Search for the cell housing the specified text and yield its (X, Y) center coordinate. 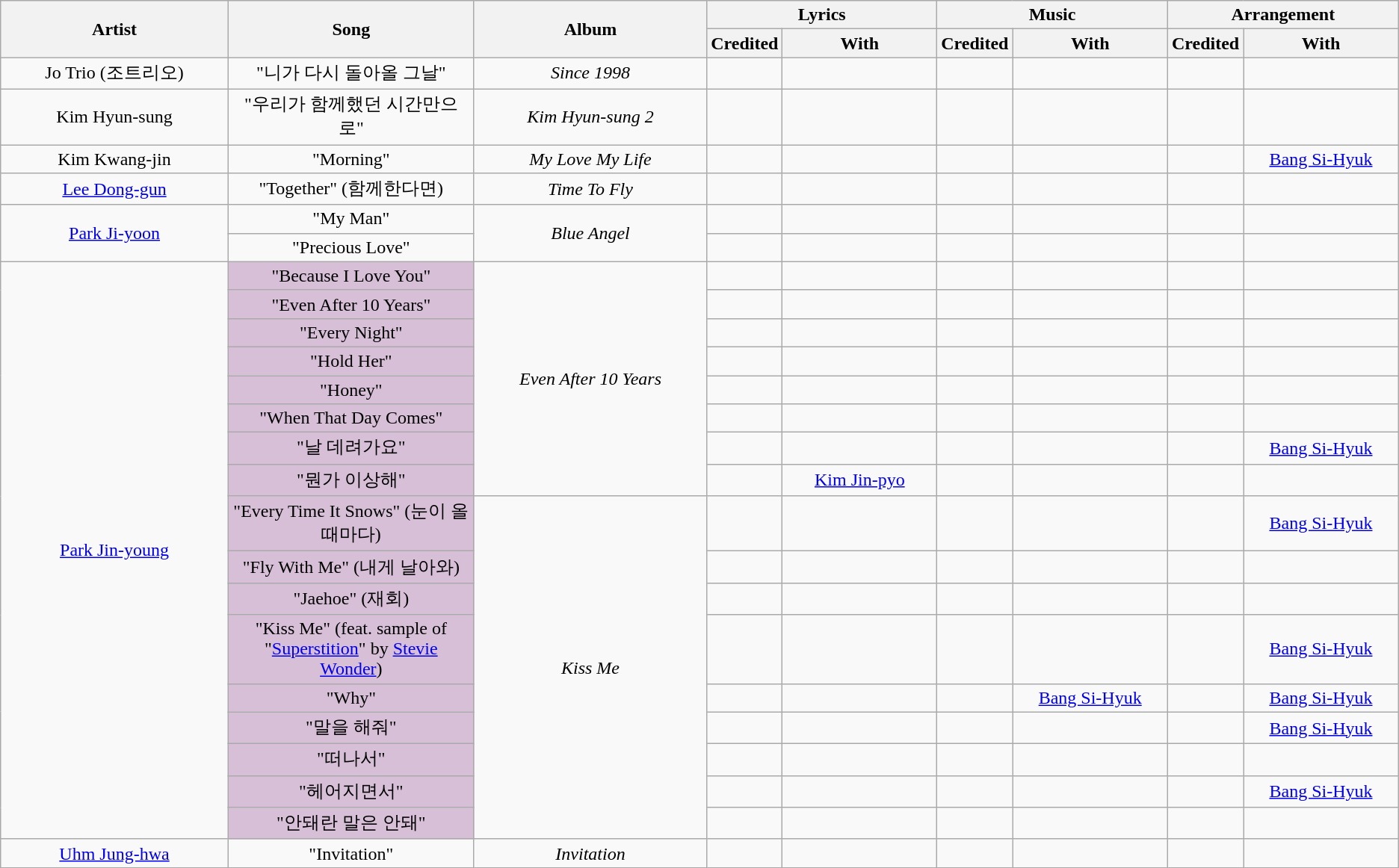
Blue Angel (590, 233)
"Invitation" (351, 853)
"헤어지면서" (351, 792)
Uhm Jung-hwa (115, 853)
Time To Fly (590, 190)
Lee Dong-gun (115, 190)
"Because I Love You" (351, 276)
"Kiss Me" (feat. sample of "Superstition" by Stevie Wonder) (351, 649)
"Jaehoe" (재회) (351, 599)
"뭔가 이상해" (351, 480)
"말을 해줘" (351, 728)
Artist (115, 29)
"Morning" (351, 159)
Jo Trio (조트리오) (115, 73)
"떠나서" (351, 760)
"When That Day Comes" (351, 418)
Invitation (590, 853)
"날 데려가요" (351, 448)
Song (351, 29)
Park Jin-young (115, 550)
Since 1998 (590, 73)
Kim Jin-pyo (859, 480)
My Love My Life (590, 159)
"Fly With Me" (내게 날아와) (351, 568)
Even After 10 Years (590, 379)
Kim Kwang-jin (115, 159)
"My Man" (351, 219)
"우리가 함께했던 시간만으로" (351, 117)
"Together" (함께한다면) (351, 190)
"Even After 10 Years" (351, 304)
Music (1052, 15)
Kim Hyun-sung 2 (590, 117)
Lyrics (822, 15)
Kiss Me (590, 668)
"Hold Her" (351, 361)
"니가 다시 돌아올 그날" (351, 73)
"Precious Love" (351, 247)
"Why" (351, 698)
Arrangement (1282, 15)
Park Ji-yoon (115, 233)
"Honey" (351, 389)
Kim Hyun-sung (115, 117)
Album (590, 29)
"Every Night" (351, 332)
"안돼란 말은 안돼" (351, 823)
"Every Time It Snows" (눈이 올때마다) (351, 524)
